Locate the cell with the specified text and output its [X, Y] center coordinate. 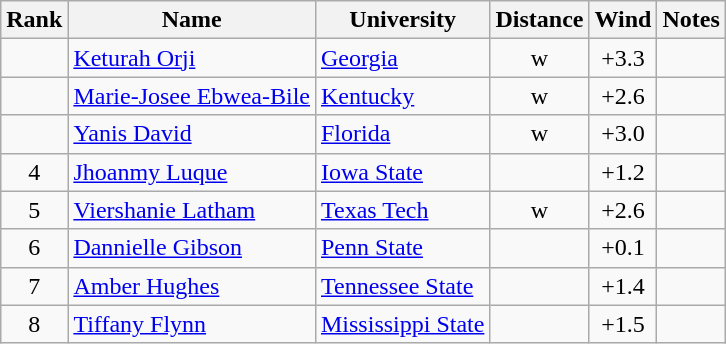
Dannielle Gibson [192, 248]
+1.5 [623, 324]
Marie-Josee Ebwea-Bile [192, 96]
Yanis David [192, 134]
Penn State [402, 248]
Viershanie Latham [192, 210]
Wind [623, 20]
6 [34, 248]
5 [34, 210]
University [402, 20]
Notes [691, 20]
Jhoanmy Luque [192, 172]
+1.2 [623, 172]
Rank [34, 20]
Keturah Orji [192, 58]
Florida [402, 134]
+0.1 [623, 248]
Georgia [402, 58]
+3.3 [623, 58]
Tiffany Flynn [192, 324]
Tennessee State [402, 286]
8 [34, 324]
Mississippi State [402, 324]
7 [34, 286]
4 [34, 172]
Iowa State [402, 172]
Name [192, 20]
Texas Tech [402, 210]
+1.4 [623, 286]
Amber Hughes [192, 286]
Distance [540, 20]
Kentucky [402, 96]
+3.0 [623, 134]
